Pinpoint the cell where the given text exists, returning its [x, y] midpoint coordinate. 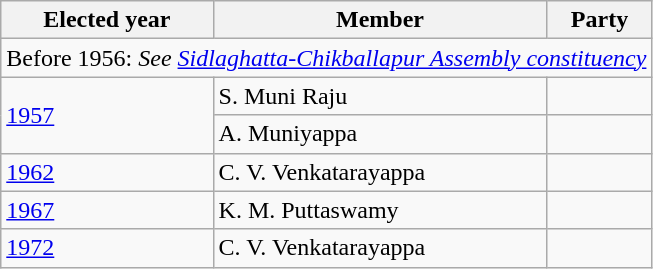
K. M. Puttaswamy [380, 210]
1972 [107, 248]
A. Muniyappa [380, 134]
Party [600, 20]
Before 1956: See Sidlaghatta-Chikballapur Assembly constituency [326, 58]
1957 [107, 115]
1967 [107, 210]
Elected year [107, 20]
S. Muni Raju [380, 96]
1962 [107, 172]
Member [380, 20]
